Search for the cell housing the specified text and yield its [X, Y] center coordinate. 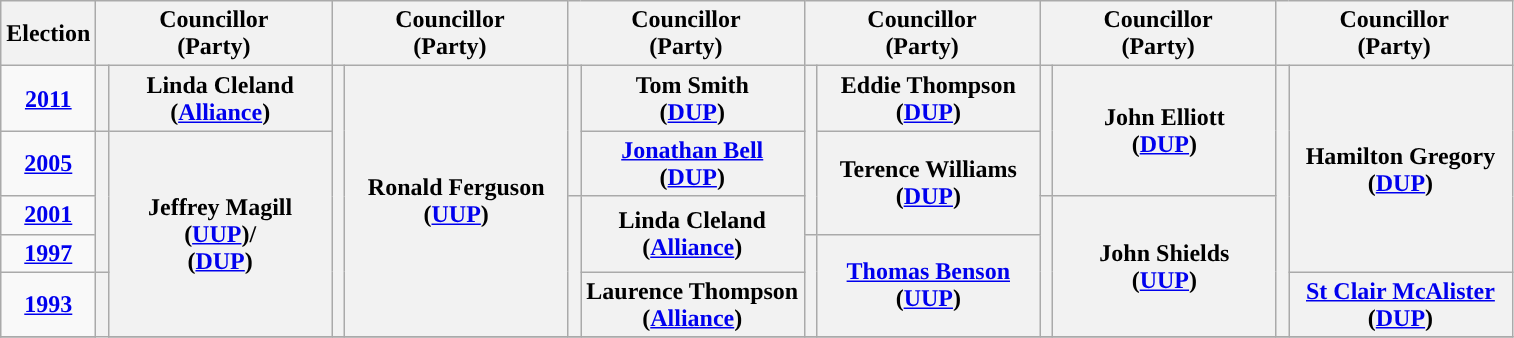
Election [48, 34]
Hamilton Gregory (DUP) [1401, 169]
St Clair McAlister (DUP) [1401, 304]
John Elliott (DUP) [1165, 131]
2001 [48, 215]
Thomas Benson (UUP) [929, 286]
John Shields (UUP) [1165, 266]
Ronald Ferguson (UUP) [456, 202]
1993 [48, 304]
Jeffrey Magill (UUP)/ (DUP) [220, 234]
Jonathan Bell (DUP) [692, 164]
1997 [48, 253]
Terence Williams (DUP) [929, 182]
Laurence Thompson (Alliance) [692, 304]
Eddie Thompson (DUP) [929, 98]
2011 [48, 98]
2005 [48, 164]
Tom Smith (DUP) [692, 98]
